Locate the cell with the specified text and output its (x, y) center coordinate. 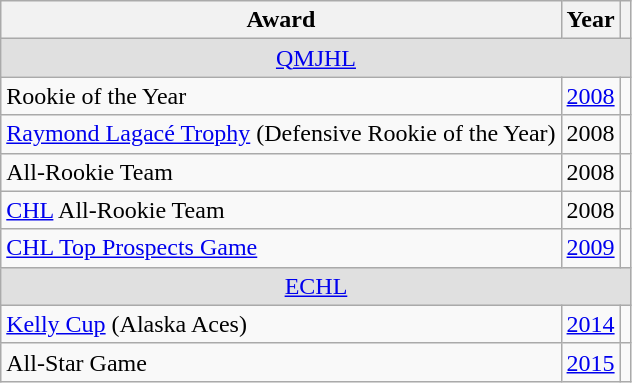
All-Star Game (281, 362)
Rookie of the Year (281, 96)
Raymond Lagacé Trophy (Defensive Rookie of the Year) (281, 134)
Year (590, 20)
All-Rookie Team (281, 172)
Kelly Cup (Alaska Aces) (281, 324)
2014 (590, 324)
Award (281, 20)
2015 (590, 362)
CHL Top Prospects Game (281, 248)
ECHL (316, 286)
CHL All-Rookie Team (281, 210)
QMJHL (316, 58)
2009 (590, 248)
